Find where the given text appears and provide that cell's center as (x, y) coordinate. 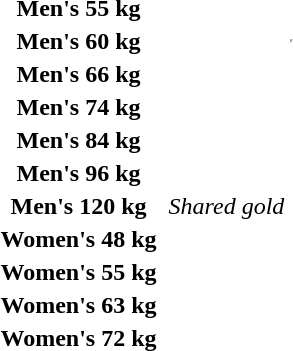
Shared gold (226, 206)
